Return [x, y] of the center of cell containing provided text 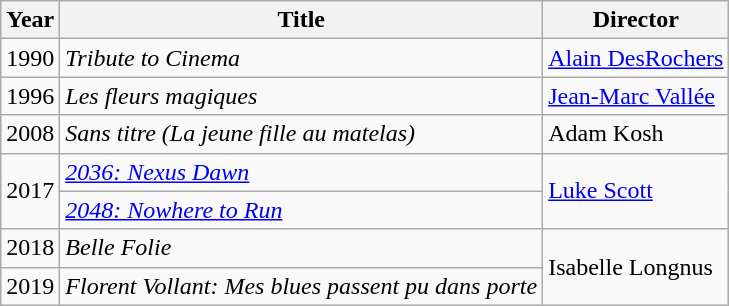
Luke Scott [636, 191]
Les fleurs magiques [302, 96]
Belle Folie [302, 248]
2008 [30, 134]
1996 [30, 96]
2036: Nexus Dawn [302, 172]
2017 [30, 191]
2019 [30, 286]
Tribute to Cinema [302, 58]
2018 [30, 248]
Florent Vollant: Mes blues passent pu dans porte [302, 286]
Sans titre (La jeune fille au matelas) [302, 134]
Director [636, 20]
Isabelle Longnus [636, 267]
2048: Nowhere to Run [302, 210]
1990 [30, 58]
Jean-Marc Vallée [636, 96]
Title [302, 20]
Year [30, 20]
Adam Kosh [636, 134]
Alain DesRochers [636, 58]
